For the text-containing cell, return its midpoint in [x, y] coordinate format. 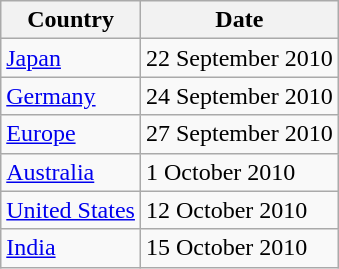
15 October 2010 [239, 248]
India [71, 248]
24 September 2010 [239, 96]
Europe [71, 134]
Country [71, 20]
Date [239, 20]
United States [71, 210]
Japan [71, 58]
12 October 2010 [239, 210]
Germany [71, 96]
1 October 2010 [239, 172]
27 September 2010 [239, 134]
Australia [71, 172]
22 September 2010 [239, 58]
